From the cell containing the given text, extract its center point as [X, Y] coordinate. 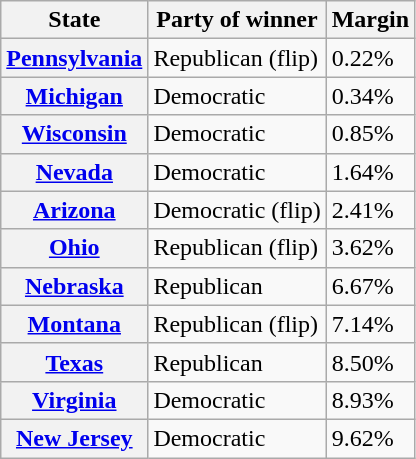
0.22% [370, 58]
0.34% [370, 96]
New Jersey [74, 438]
6.67% [370, 286]
Ohio [74, 248]
Nebraska [74, 286]
Montana [74, 324]
Arizona [74, 210]
1.64% [370, 172]
Michigan [74, 96]
Texas [74, 362]
8.93% [370, 400]
2.41% [370, 210]
8.50% [370, 362]
State [74, 20]
0.85% [370, 134]
Democratic (flip) [237, 210]
9.62% [370, 438]
Nevada [74, 172]
Margin [370, 20]
Pennsylvania [74, 58]
3.62% [370, 248]
Wisconsin [74, 134]
Party of winner [237, 20]
7.14% [370, 324]
Virginia [74, 400]
